Scan for the cell matching the given text and deliver its (X, Y) coordinate at center. 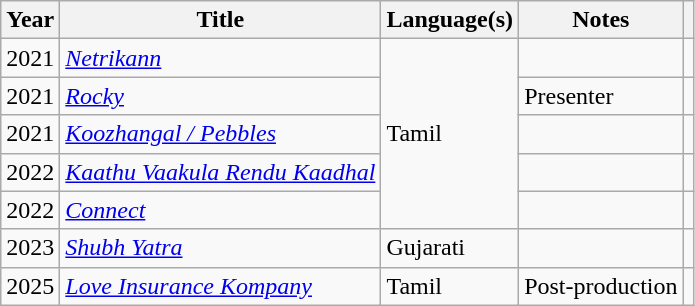
Post-production (601, 286)
Love Insurance Kompany (220, 286)
Rocky (220, 96)
Kaathu Vaakula Rendu Kaadhal (220, 172)
Presenter (601, 96)
Notes (601, 20)
Connect (220, 210)
Language(s) (450, 20)
Title (220, 20)
2023 (30, 248)
Year (30, 20)
Gujarati (450, 248)
2025 (30, 286)
Koozhangal / Pebbles (220, 134)
Netrikann (220, 58)
Shubh Yatra (220, 248)
